Find where the given text appears and provide that cell's center as (X, Y) coordinate. 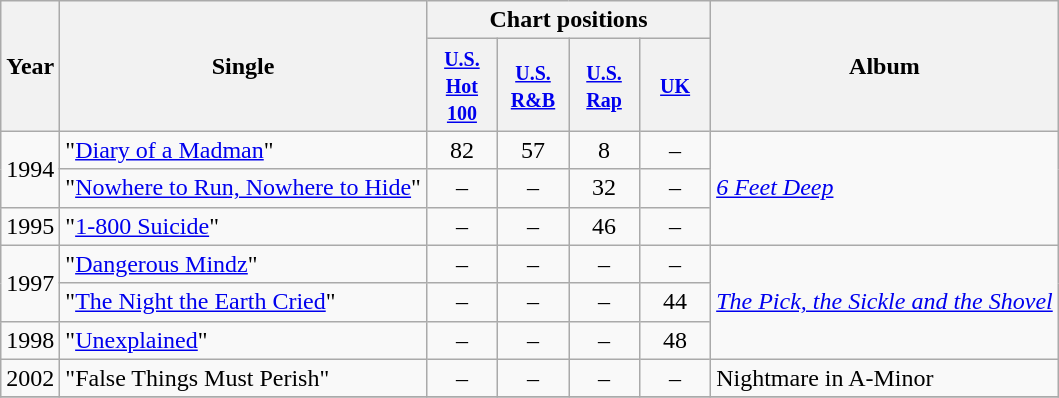
U.S. R&B (532, 85)
48 (676, 340)
"Nowhere to Run, Nowhere to Hide" (244, 188)
"Unexplained" (244, 340)
"Dangerous Mindz" (244, 264)
Chart positions (568, 20)
44 (676, 302)
46 (604, 226)
1997 (30, 283)
2002 (30, 378)
32 (604, 188)
8 (604, 150)
Album (885, 66)
U.S. Rap (604, 85)
1998 (30, 340)
1994 (30, 169)
Nightmare in A-Minor (885, 378)
"The Night the Earth Cried" (244, 302)
"False Things Must Perish" (244, 378)
Year (30, 66)
57 (532, 150)
"Diary of a Madman" (244, 150)
UK (676, 85)
1995 (30, 226)
The Pick, the Sickle and the Shovel (885, 302)
Single (244, 66)
6 Feet Deep (885, 188)
U.S. Hot 100 (462, 85)
82 (462, 150)
"1-800 Suicide" (244, 226)
